Locate the cell with the specified text and output its [x, y] center coordinate. 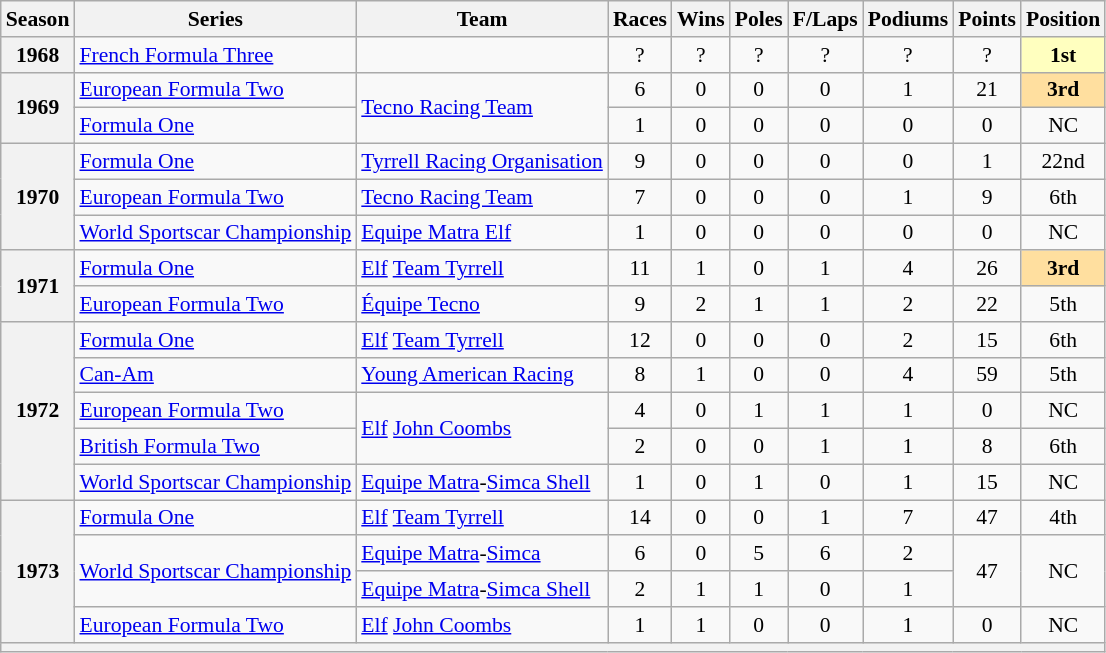
F/Laps [826, 19]
14 [640, 518]
Races [640, 19]
12 [640, 340]
1969 [38, 108]
Équipe Tecno [482, 304]
22 [987, 304]
Poles [759, 19]
Points [987, 19]
21 [987, 90]
Season [38, 19]
1968 [38, 55]
1973 [38, 571]
Equipe Matra Elf [482, 233]
Podiums [908, 19]
Can-Am [215, 375]
Equipe Matra-Simca [482, 554]
French Formula Three [215, 55]
1970 [38, 198]
Tyrrell Racing Organisation [482, 162]
1972 [38, 411]
Series [215, 19]
22nd [1063, 162]
Wins [701, 19]
4th [1063, 518]
11 [640, 269]
British Formula Two [215, 447]
1st [1063, 55]
Position [1063, 19]
26 [987, 269]
5 [759, 554]
1971 [38, 286]
Young American Racing [482, 375]
Team [482, 19]
59 [987, 375]
